Locate the cell with the specified text and output its [X, Y] center coordinate. 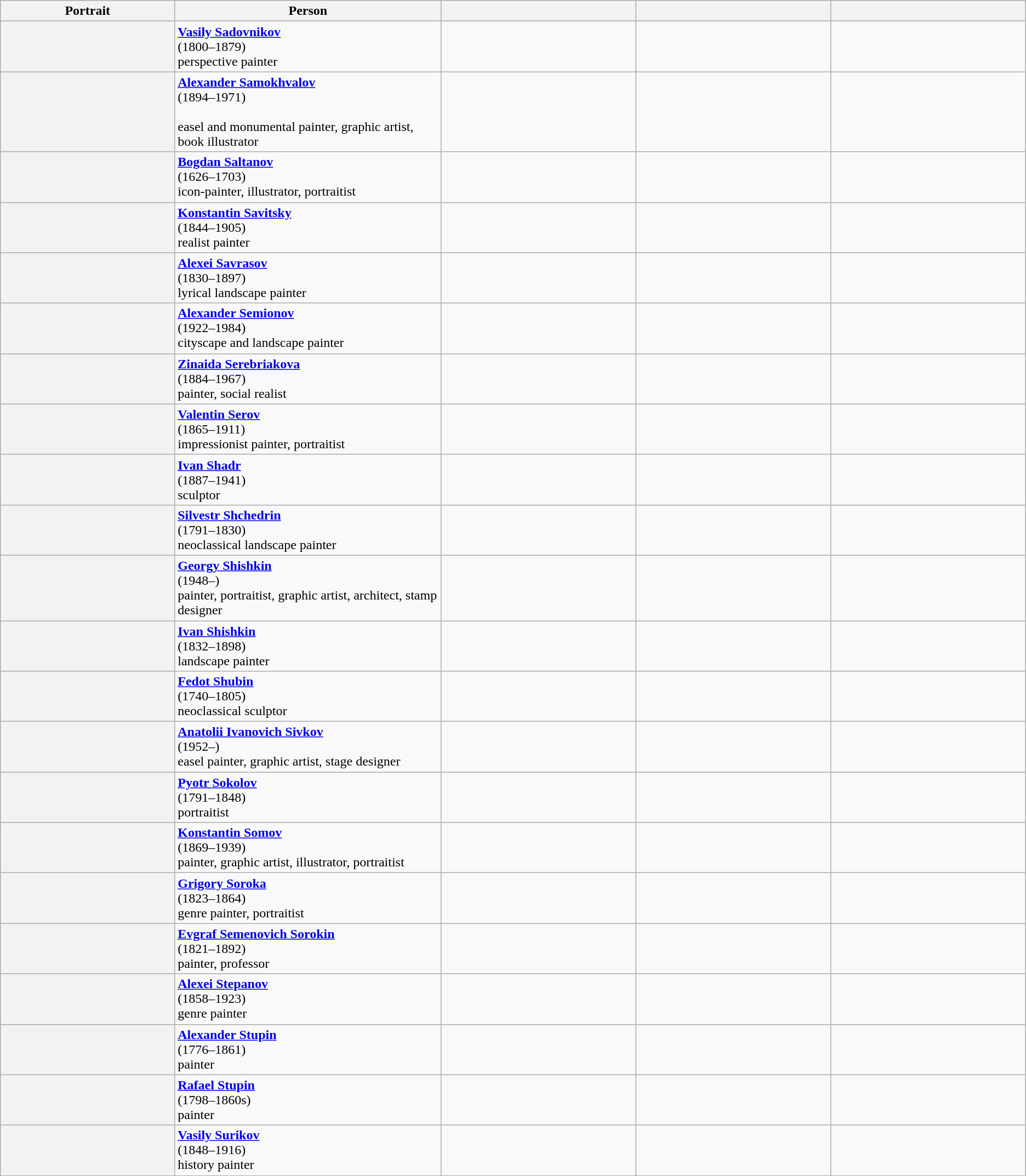
Grigory Soroka(1823–1864)genre painter, portraitist [308, 898]
Pyotr Sokolov (1791–1848) portraitist [308, 797]
Ivan Shishkin (1832–1898)landscape painter [308, 646]
Evgraf Semenovich Sorokin(1821–1892)painter, professor [308, 949]
Vasily Sadovnikov (1800–1879)perspective painter [308, 47]
Valentin Serov(1865–1911)impressionist painter, portraitist [308, 429]
Rafael Stupin(1798–1860s)painter [308, 1100]
Alexander Stupin(1776–1861)painter [308, 1049]
Ivan Shadr(1887–1941)sculptor [308, 479]
Bogdan Saltanov (1626–1703)icon-painter, illustrator, portraitist [308, 177]
Person [308, 11]
Zinaida Serebriakova (1884–1967)painter, social realist [308, 379]
Vasily Surikov(1848–1916)history painter [308, 1150]
Silvestr Shchedrin (1791–1830) neoclassical landscape painter [308, 530]
Alexei Savrasov (1830–1897) lyrical landscape painter [308, 278]
Alexander Samokhvalov (1894–1971)easel and monumental painter, graphic artist, book illustrator [308, 112]
Anatolii Ivanovich Sivkov (1952–)easel painter, graphic artist, stage designer [308, 747]
Alexander Semionov (1922–1984) cityscape and landscape painter [308, 328]
Alexei Stepanov (1858–1923)genre painter [308, 999]
Konstantin Somov (1869–1939) painter, graphic artist, illustrator, portraitist [308, 848]
Konstantin Savitsky(1844–1905) realist painter [308, 227]
Portrait [88, 11]
Fedot Shubin(1740–1805)neoclassical sculptor [308, 697]
Georgy Shishkin (1948–)painter, portraitist, graphic artist, architect, stamp designer [308, 587]
